Output the [X, Y] coordinate of the center of the cell containing the given text.  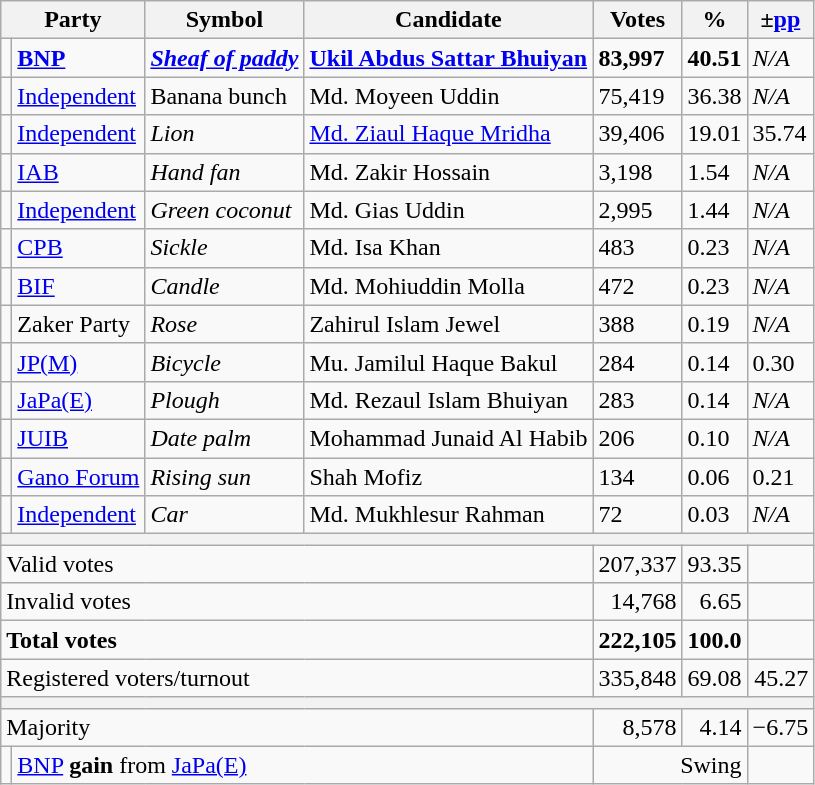
Rising sun [224, 477]
40.51 [714, 58]
Bicycle [224, 362]
Md. Rezaul Islam Bhuiyan [448, 400]
0.10 [714, 438]
0.03 [714, 515]
36.38 [714, 96]
Sheaf of paddy [224, 58]
CPB [78, 248]
Mohammad Junaid Al Habib [448, 438]
93.35 [714, 564]
Car [224, 515]
Md. Isa Khan [448, 248]
45.27 [780, 678]
100.0 [714, 640]
BIF [78, 286]
Md. Mukhlesur Rahman [448, 515]
JaPa(E) [78, 400]
35.74 [780, 134]
Symbol [224, 20]
Md. Ziaul Haque Mridha [448, 134]
−6.75 [780, 727]
Zahirul Islam Jewel [448, 324]
134 [638, 477]
JP(M) [78, 362]
69.08 [714, 678]
83,997 [638, 58]
4.14 [714, 727]
0.06 [714, 477]
Md. Gias Uddin [448, 210]
±pp [780, 20]
3,198 [638, 172]
Shah Mofiz [448, 477]
222,105 [638, 640]
Candidate [448, 20]
BNP gain from JaPa(E) [302, 765]
Plough [224, 400]
Md. Zakir Hossain [448, 172]
Swing [670, 765]
Total votes [297, 640]
19.01 [714, 134]
0.19 [714, 324]
0.30 [780, 362]
72 [638, 515]
IAB [78, 172]
284 [638, 362]
Date palm [224, 438]
Votes [638, 20]
472 [638, 286]
335,848 [638, 678]
39,406 [638, 134]
Green coconut [224, 210]
207,337 [638, 564]
Candle [224, 286]
BNP [78, 58]
14,768 [638, 602]
Party [73, 20]
206 [638, 438]
283 [638, 400]
Ukil Abdus Sattar Bhuiyan [448, 58]
1.44 [714, 210]
Invalid votes [297, 602]
% [714, 20]
Md. Mohiuddin Molla [448, 286]
Md. Moyeen Uddin [448, 96]
2,995 [638, 210]
Sickle [224, 248]
Majority [297, 727]
Hand fan [224, 172]
Mu. Jamilul Haque Bakul [448, 362]
483 [638, 248]
Valid votes [297, 564]
JUIB [78, 438]
0.21 [780, 477]
Zaker Party [78, 324]
Banana bunch [224, 96]
Registered voters/turnout [297, 678]
Rose [224, 324]
388 [638, 324]
1.54 [714, 172]
6.65 [714, 602]
8,578 [638, 727]
75,419 [638, 96]
Lion [224, 134]
Gano Forum [78, 477]
